Identify which cell holds the provided text, then report its (X, Y) central coordinate. 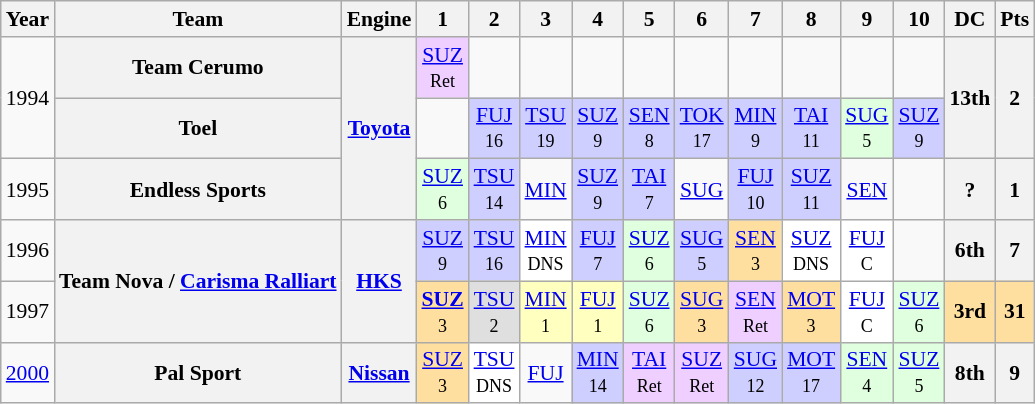
SUG (702, 190)
TSUDNS (494, 372)
3 (546, 19)
13th (970, 98)
TSU19 (546, 128)
SEN4 (866, 372)
TAI7 (650, 190)
TOK17 (702, 128)
2000 (28, 372)
SUG3 (702, 312)
3rd (970, 312)
MIN1 (546, 312)
MIN14 (598, 372)
HKS (380, 281)
MOT3 (811, 312)
Toel (198, 128)
Year (28, 19)
FUJ7 (598, 250)
FUJ1 (598, 312)
Toyota (380, 128)
TSU16 (494, 250)
8th (970, 372)
Team Nova / Carisma Ralliart (198, 281)
DC (970, 19)
SENRet (756, 312)
TSU2 (494, 312)
Team Cerumo (198, 68)
MIN9 (756, 128)
6 (702, 19)
SEN (866, 190)
Engine (380, 19)
Team (198, 19)
4 (598, 19)
Nissan (380, 372)
Endless Sports (198, 190)
SEN8 (650, 128)
1995 (28, 190)
? (970, 190)
10 (918, 19)
1994 (28, 98)
31 (1014, 312)
TAI11 (811, 128)
SUZ5 (918, 372)
MINDNS (546, 250)
MOT17 (811, 372)
Pts (1014, 19)
SUG12 (756, 372)
SEN3 (756, 250)
TSU14 (494, 190)
FUJ (546, 372)
5 (650, 19)
FUJ16 (494, 128)
SUZ11 (811, 190)
TAIRet (650, 372)
SUZDNS (811, 250)
1997 (28, 312)
MIN (546, 190)
1996 (28, 250)
8 (811, 19)
6th (970, 250)
FUJ10 (756, 190)
Pal Sport (198, 372)
